For the text-containing cell, return its midpoint in [x, y] coordinate format. 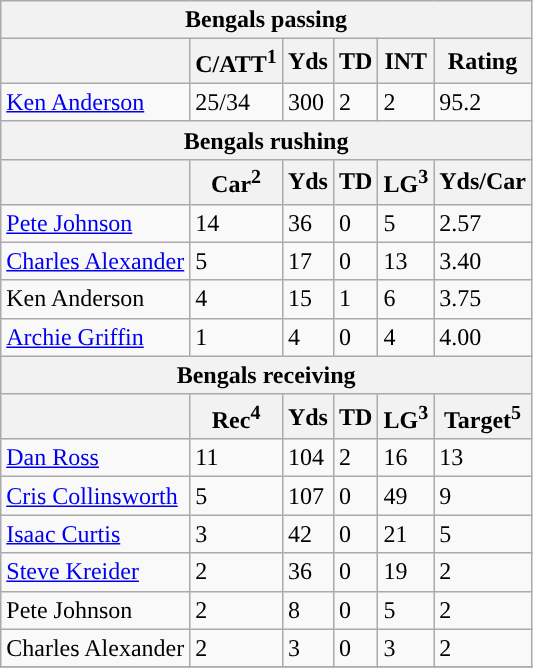
INT [406, 62]
Bengals passing [266, 20]
300 [308, 102]
Bengals receiving [266, 375]
3.40 [483, 261]
Steve Kreider [96, 572]
95.2 [483, 102]
Rec4 [236, 416]
21 [406, 534]
15 [308, 299]
6 [406, 299]
9 [483, 496]
Rating [483, 62]
19 [406, 572]
Archie Griffin [96, 337]
Yds/Car [483, 182]
Car2 [236, 182]
107 [308, 496]
3.75 [483, 299]
49 [406, 496]
42 [308, 534]
4.00 [483, 337]
104 [308, 458]
Cris Collinsworth [96, 496]
8 [308, 610]
17 [308, 261]
14 [236, 223]
Isaac Curtis [96, 534]
11 [236, 458]
16 [406, 458]
2.57 [483, 223]
Bengals rushing [266, 140]
25/34 [236, 102]
Dan Ross [96, 458]
C/ATT1 [236, 62]
Target5 [483, 416]
